Determine the (x, y) coordinate at the center of the cell enclosing the given text.  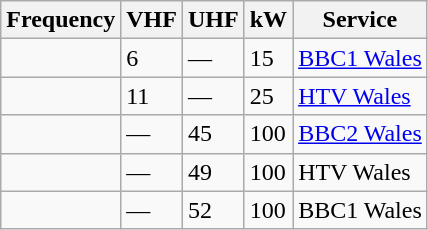
52 (213, 210)
25 (268, 96)
kW (268, 20)
45 (213, 134)
BBC2 Wales (360, 134)
Frequency (61, 20)
VHF (152, 20)
15 (268, 58)
6 (152, 58)
11 (152, 96)
UHF (213, 20)
Service (360, 20)
49 (213, 172)
